Capture the cell that displays the provided text and extract its (X, Y) central coordinate. 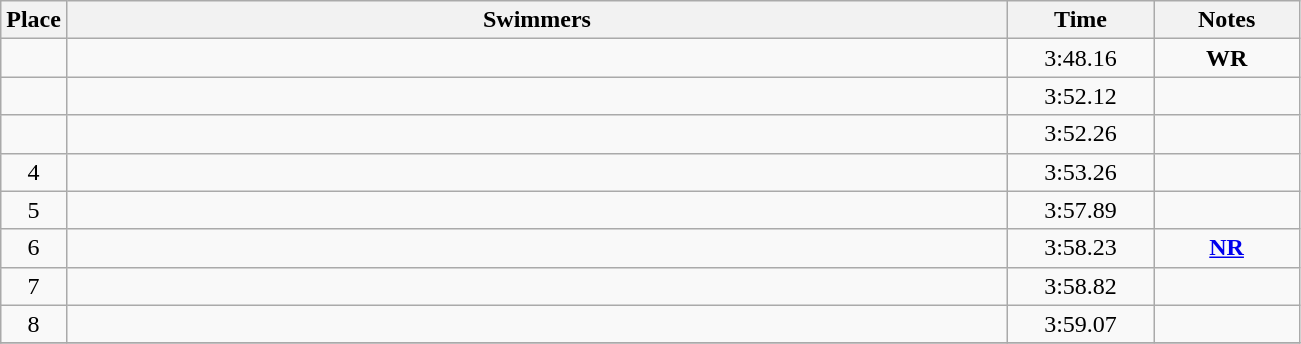
Swimmers (536, 20)
3:57.89 (1081, 210)
6 (34, 248)
3:53.26 (1081, 172)
Notes (1227, 20)
8 (34, 324)
WR (1227, 58)
4 (34, 172)
5 (34, 210)
3:52.26 (1081, 134)
3:59.07 (1081, 324)
3:48.16 (1081, 58)
7 (34, 286)
NR (1227, 248)
3:58.23 (1081, 248)
3:58.82 (1081, 286)
3:52.12 (1081, 96)
Place (34, 20)
Time (1081, 20)
